Scan for the cell matching the given text and deliver its (x, y) coordinate at center. 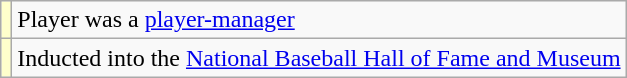
Inducted into the National Baseball Hall of Fame and Museum (319, 58)
Player was a player-manager (319, 20)
